From the cell containing the given text, extract its center point as [x, y] coordinate. 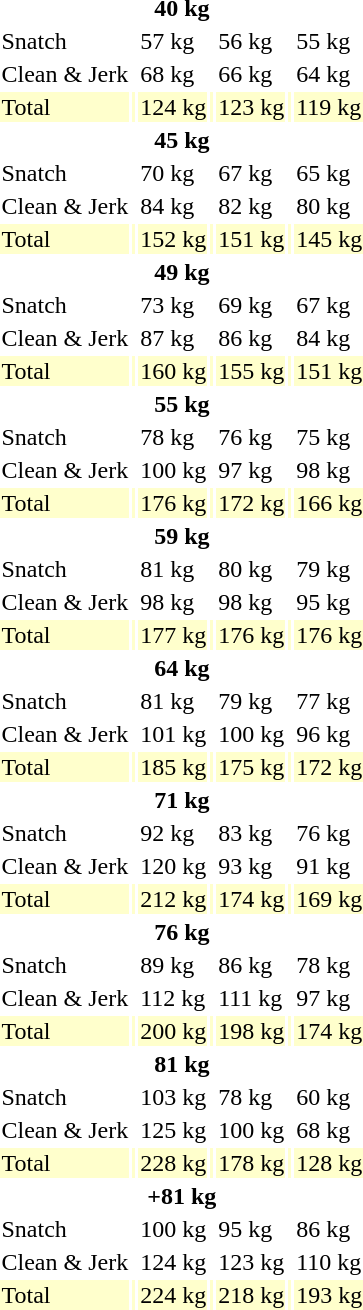
89 kg [174, 965]
69 kg [252, 305]
228 kg [174, 1163]
174 kg [252, 899]
155 kg [252, 371]
218 kg [252, 1295]
56 kg [252, 41]
87 kg [174, 338]
103 kg [174, 1097]
125 kg [174, 1130]
198 kg [252, 1031]
151 kg [252, 239]
79 kg [252, 701]
68 kg [174, 74]
70 kg [174, 173]
66 kg [252, 74]
67 kg [252, 173]
76 kg [252, 437]
175 kg [252, 767]
212 kg [174, 899]
101 kg [174, 734]
83 kg [252, 833]
111 kg [252, 998]
57 kg [174, 41]
95 kg [252, 1229]
112 kg [174, 998]
172 kg [252, 503]
97 kg [252, 470]
92 kg [174, 833]
80 kg [252, 569]
185 kg [174, 767]
120 kg [174, 866]
152 kg [174, 239]
93 kg [252, 866]
82 kg [252, 206]
73 kg [174, 305]
200 kg [174, 1031]
177 kg [174, 635]
224 kg [174, 1295]
160 kg [174, 371]
178 kg [252, 1163]
84 kg [174, 206]
